Search for the cell housing the specified text and yield its [X, Y] center coordinate. 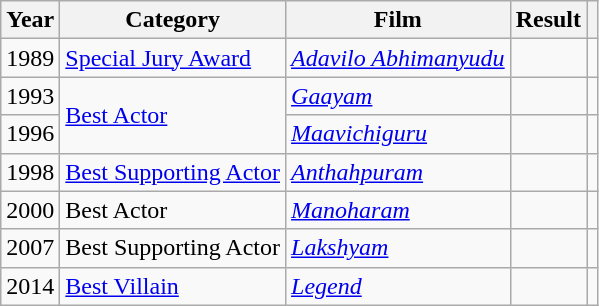
Anthahpuram [398, 172]
Maavichiguru [398, 134]
Special Jury Award [173, 58]
1998 [30, 172]
Lakshyam [398, 248]
Result [548, 20]
2007 [30, 248]
Manoharam [398, 210]
2000 [30, 210]
Category [173, 20]
Legend [398, 286]
Film [398, 20]
Adavilo Abhimanyudu [398, 58]
Gaayam [398, 96]
2014 [30, 286]
Best Villain [173, 286]
1996 [30, 134]
Year [30, 20]
1989 [30, 58]
1993 [30, 96]
